Determine the [x, y] coordinate at the center of the cell enclosing the given text.  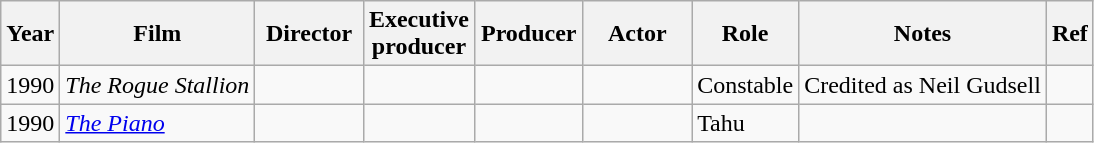
Ref [1070, 34]
The Rogue Stallion [158, 85]
Role [746, 34]
Actor [638, 34]
Credited as Neil Gudsell [923, 85]
Constable [746, 85]
Film [158, 34]
Executive producer [418, 34]
Tahu [746, 123]
The Piano [158, 123]
Notes [923, 34]
Director [310, 34]
Producer [528, 34]
Year [30, 34]
